Detect which cell encompasses the target text, then output its [x, y] center coordinate. 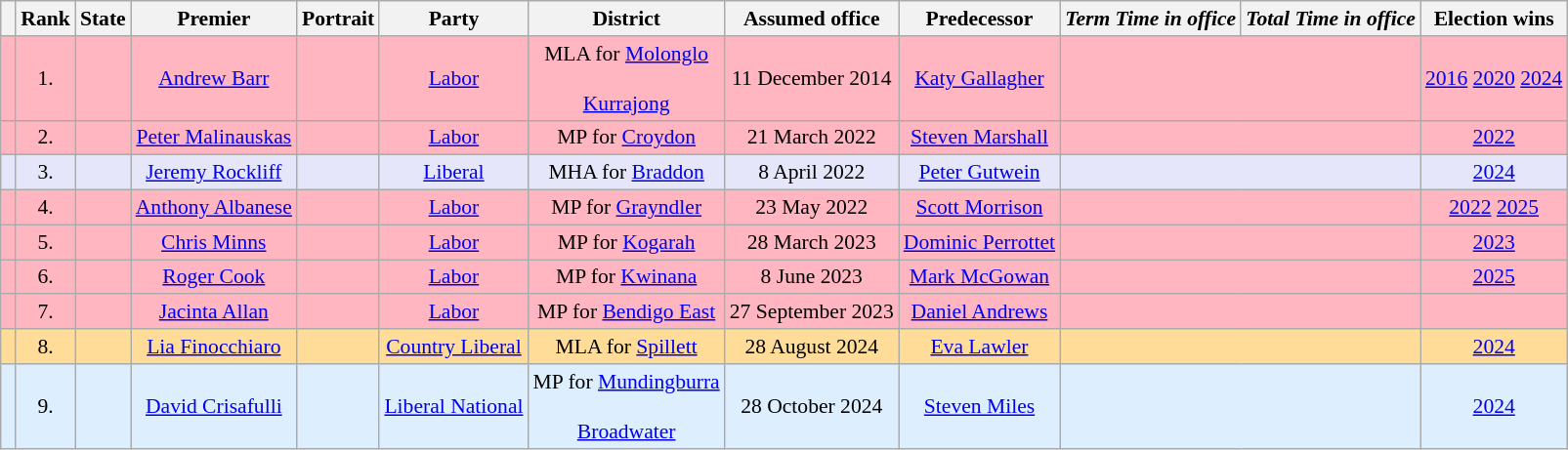
23 May 2022 [812, 208]
7. [45, 312]
2023 [1494, 242]
District [627, 19]
MP for Kogarah [627, 242]
6. [45, 277]
28 August 2024 [812, 347]
2022 [1494, 138]
Chris Minns [214, 242]
Premier [214, 19]
1. [45, 78]
Peter Gutwein [979, 173]
Liberal National [453, 406]
David Crisafulli [214, 406]
4. [45, 208]
Total Time in office [1331, 19]
State [104, 19]
MP for Bendigo East [627, 312]
8 June 2023 [812, 277]
MP for Grayndler [627, 208]
MLA for MolongloKurrajong [627, 78]
2. [45, 138]
MHA for Braddon [627, 173]
Anthony Albanese [214, 208]
3. [45, 173]
8. [45, 347]
27 September 2023 [812, 312]
Portrait [338, 19]
Dominic Perrottet [979, 242]
Predecessor [979, 19]
MLA for Spillett [627, 347]
28 March 2023 [812, 242]
9. [45, 406]
21 March 2022 [812, 138]
Jeremy Rockliff [214, 173]
Assumed office [812, 19]
Peter Malinauskas [214, 138]
Rank [45, 19]
Lia Finocchiaro [214, 347]
Eva Lawler [979, 347]
MP for MundingburraBroadwater [627, 406]
Scott Morrison [979, 208]
5. [45, 242]
Daniel Andrews [979, 312]
Steven Miles [979, 406]
Term Time in office [1151, 19]
Country Liberal [453, 347]
Jacinta Allan [214, 312]
Steven Marshall [979, 138]
2025 [1494, 277]
Andrew Barr [214, 78]
8 April 2022 [812, 173]
Election wins [1494, 19]
Mark McGowan [979, 277]
Party [453, 19]
Katy Gallagher [979, 78]
Liberal [453, 173]
Roger Cook [214, 277]
2022 2025 [1494, 208]
28 October 2024 [812, 406]
2016 2020 2024 [1494, 78]
11 December 2014 [812, 78]
MP for Kwinana [627, 277]
MP for Croydon [627, 138]
